Find where the given text appears and provide that cell's center as (X, Y) coordinate. 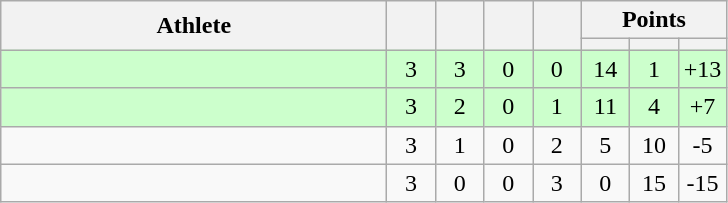
-15 (702, 183)
Athlete (194, 26)
14 (606, 69)
5 (606, 145)
+13 (702, 69)
-5 (702, 145)
15 (654, 183)
11 (606, 107)
10 (654, 145)
4 (654, 107)
Points (654, 20)
+7 (702, 107)
